Extract the [x, y] coordinate from the center of the cell holding the provided text.  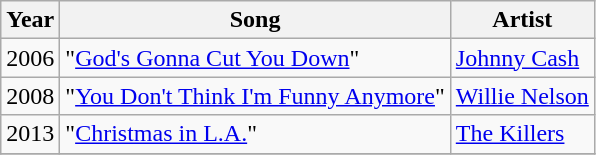
The Killers [522, 134]
Johnny Cash [522, 58]
2006 [30, 58]
Year [30, 20]
2008 [30, 96]
"Christmas in L.A." [255, 134]
Artist [522, 20]
Song [255, 20]
2013 [30, 134]
Willie Nelson [522, 96]
"You Don't Think I'm Funny Anymore" [255, 96]
"God's Gonna Cut You Down" [255, 58]
